Determine the (X, Y) coordinate at the center of the cell enclosing the given text.  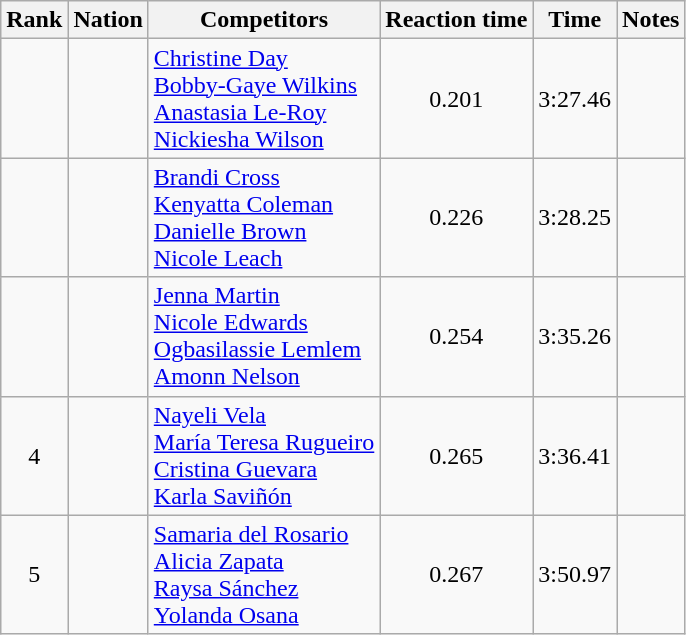
Nayeli VelaMaría Teresa RugueiroCristina GuevaraKarla Saviñón (264, 456)
Notes (651, 20)
0.201 (456, 98)
0.226 (456, 218)
Reaction time (456, 20)
5 (34, 574)
Jenna MartinNicole EdwardsOgbasilassie LemlemAmonn Nelson (264, 336)
0.267 (456, 574)
Christine DayBobby-Gaye WilkinsAnastasia Le-RoyNickiesha Wilson (264, 98)
Nation (108, 20)
4 (34, 456)
3:35.26 (575, 336)
Time (575, 20)
0.254 (456, 336)
3:27.46 (575, 98)
Samaria del RosarioAlicia ZapataRaysa SánchezYolanda Osana (264, 574)
Rank (34, 20)
Competitors (264, 20)
0.265 (456, 456)
3:28.25 (575, 218)
3:50.97 (575, 574)
3:36.41 (575, 456)
Brandi CrossKenyatta ColemanDanielle BrownNicole Leach (264, 218)
